Detect which cell encompasses the target text, then output its [x, y] center coordinate. 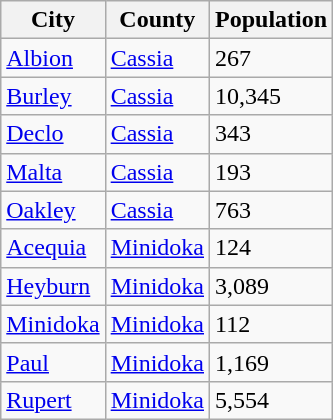
Rupert [53, 400]
Acequia [53, 248]
Malta [53, 172]
City [53, 20]
3,089 [272, 286]
267 [272, 58]
193 [272, 172]
County [157, 20]
10,345 [272, 96]
124 [272, 248]
5,554 [272, 400]
Population [272, 20]
Heyburn [53, 286]
Paul [53, 362]
Oakley [53, 210]
112 [272, 324]
Burley [53, 96]
1,169 [272, 362]
Albion [53, 58]
343 [272, 134]
Declo [53, 134]
763 [272, 210]
